From the cell containing the given text, extract its center point as (X, Y) coordinate. 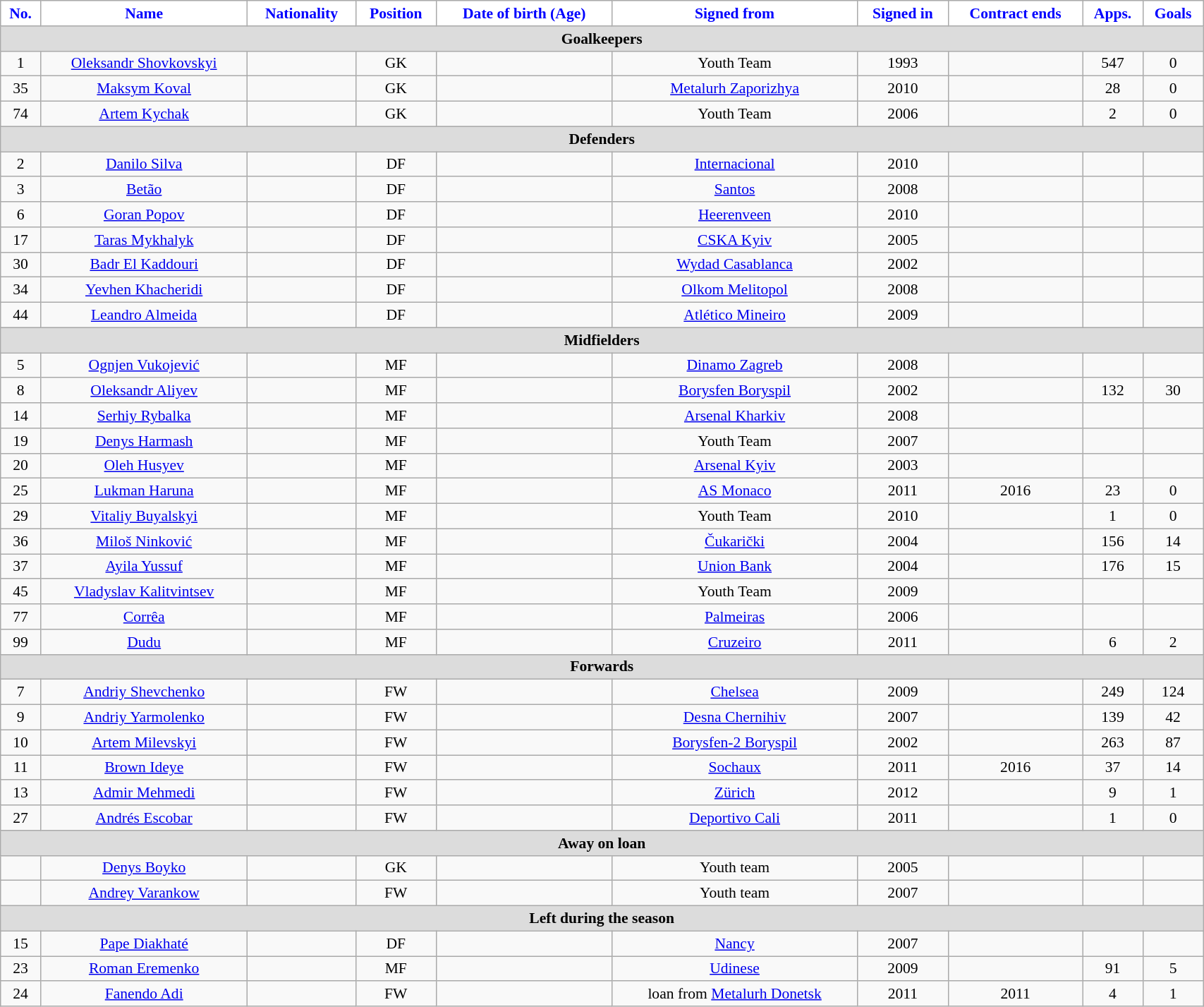
547 (1113, 64)
24 (21, 994)
Ognjen Vukojević (144, 366)
Oleksandr Shovkovskyi (144, 64)
Goran Popov (144, 215)
Betão (144, 190)
4 (1113, 994)
Oleh Husyev (144, 466)
Contract ends (1016, 13)
Oleksandr Aliyev (144, 391)
Atlético Mineiro (735, 315)
Position (396, 13)
Borysfen-2 Boryspil (735, 742)
Admir Mehmedi (144, 793)
AS Monaco (735, 491)
loan from Metalurh Donetsk (735, 994)
Yevhen Khacheridi (144, 290)
42 (1172, 718)
Olkom Melitopol (735, 290)
Badr El Kaddouri (144, 265)
27 (21, 818)
45 (21, 592)
Denys Harmash (144, 441)
Corrêa (144, 617)
Pape Diakhaté (144, 943)
8 (21, 391)
Dudu (144, 642)
36 (21, 541)
Andrés Escobar (144, 818)
20 (21, 466)
Roman Eremenko (144, 969)
Nationality (302, 13)
34 (21, 290)
Zürich (735, 793)
Arsenal Kharkiv (735, 416)
Left during the season (602, 919)
Danilo Silva (144, 164)
Fanendo Adi (144, 994)
Arsenal Kyiv (735, 466)
No. (21, 13)
Forwards (602, 667)
Denys Boyko (144, 868)
Palmeiras (735, 617)
Defenders (602, 139)
Union Bank (735, 567)
Brown Ideye (144, 768)
Cruzeiro (735, 642)
2012 (903, 793)
132 (1113, 391)
Date of birth (Age) (524, 13)
176 (1113, 567)
19 (21, 441)
1993 (903, 64)
Udinese (735, 969)
11 (21, 768)
Ayila Yussuf (144, 567)
124 (1172, 692)
Away on loan (602, 843)
Name (144, 13)
139 (1113, 718)
Metalurh Zaporizhya (735, 89)
Artem Milevskyi (144, 742)
Internacional (735, 164)
28 (1113, 89)
Borysfen Boryspil (735, 391)
99 (21, 642)
263 (1113, 742)
Desna Chernihiv (735, 718)
Nancy (735, 943)
7 (21, 692)
Lukman Haruna (144, 491)
17 (21, 240)
156 (1113, 541)
Čukarički (735, 541)
Wydad Casablanca (735, 265)
Vladyslav Kalitvintsev (144, 592)
Dinamo Zagreb (735, 366)
3 (21, 190)
249 (1113, 692)
29 (21, 517)
Deportivo Cali (735, 818)
Andrey Varankow (144, 893)
Andriy Shevchenko (144, 692)
Leandro Almeida (144, 315)
87 (1172, 742)
Apps. (1113, 13)
2003 (903, 466)
Chelsea (735, 692)
Midfielders (602, 340)
CSKA Kyiv (735, 240)
25 (21, 491)
Serhiy Rybalka (144, 416)
13 (21, 793)
Goals (1172, 13)
Signed in (903, 13)
Taras Mykhalyk (144, 240)
Maksym Koval (144, 89)
Goalkeepers (602, 39)
10 (21, 742)
Sochaux (735, 768)
74 (21, 114)
Andriy Yarmolenko (144, 718)
Heerenveen (735, 215)
Signed from (735, 13)
91 (1113, 969)
Miloš Ninković (144, 541)
44 (21, 315)
Artem Kychak (144, 114)
Vitaliy Buyalskyi (144, 517)
77 (21, 617)
Santos (735, 190)
35 (21, 89)
